Output the [x, y] coordinate of the center of the cell containing the given text.  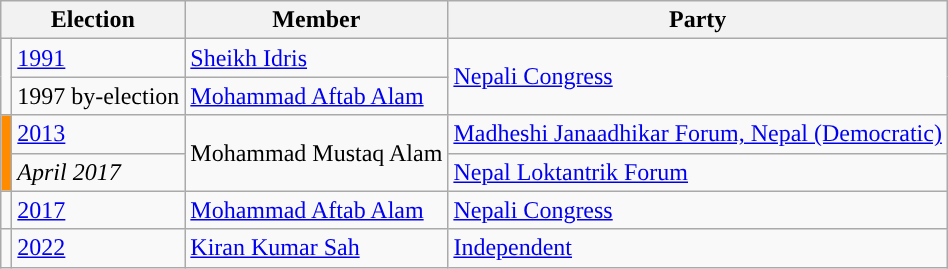
Independent [698, 248]
2017 [98, 210]
Mohammad Mustaq Alam [316, 153]
Party [698, 20]
Nepal Loktantrik Forum [698, 172]
2013 [98, 134]
Kiran Kumar Sah [316, 248]
1991 [98, 58]
Election [93, 20]
Member [316, 20]
1997 by-election [98, 96]
Sheikh Idris [316, 58]
Madheshi Janaadhikar Forum, Nepal (Democratic) [698, 134]
April 2017 [98, 172]
2022 [98, 248]
